Output the (X, Y) coordinate of the center of the cell containing the given text.  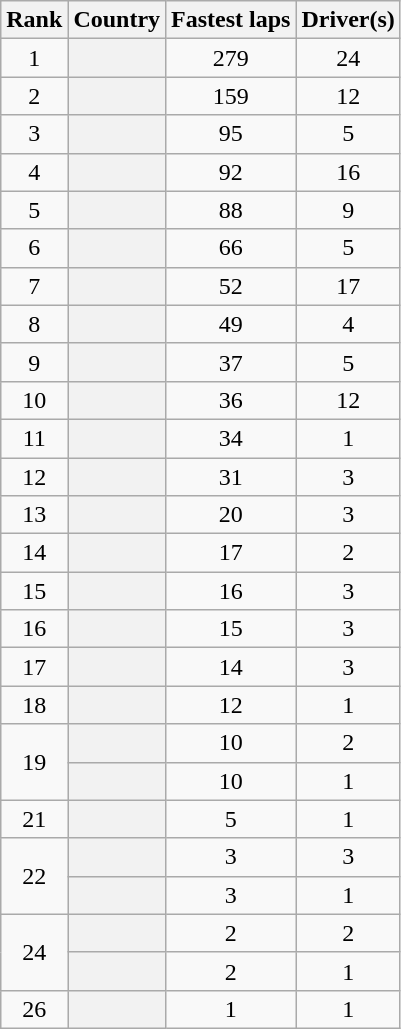
49 (231, 324)
279 (231, 58)
7 (34, 286)
34 (231, 438)
52 (231, 286)
8 (34, 324)
92 (231, 172)
95 (231, 134)
Rank (34, 20)
21 (34, 819)
13 (34, 515)
18 (34, 705)
159 (231, 96)
Driver(s) (348, 20)
26 (34, 1009)
Country (117, 20)
31 (231, 477)
6 (34, 248)
66 (231, 248)
20 (231, 515)
19 (34, 762)
37 (231, 362)
88 (231, 210)
22 (34, 876)
Fastest laps (231, 20)
36 (231, 400)
11 (34, 438)
